Extract the [x, y] coordinate from the center of the cell holding the provided text.  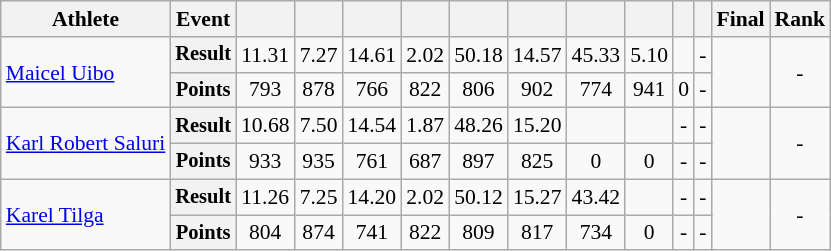
935 [319, 162]
809 [478, 233]
10.68 [266, 126]
15.27 [538, 197]
817 [538, 233]
14.61 [372, 55]
15.20 [538, 126]
Event [203, 19]
5.10 [649, 55]
687 [425, 162]
1.87 [425, 126]
Athlete [86, 19]
43.42 [596, 197]
7.50 [319, 126]
7.25 [319, 197]
Karl Robert Saluri [86, 144]
806 [478, 90]
48.26 [478, 126]
14.54 [372, 126]
874 [319, 233]
Final [740, 19]
14.20 [372, 197]
11.26 [266, 197]
766 [372, 90]
Maicel Uibo [86, 72]
774 [596, 90]
941 [649, 90]
902 [538, 90]
933 [266, 162]
761 [372, 162]
804 [266, 233]
897 [478, 162]
Rank [800, 19]
793 [266, 90]
11.31 [266, 55]
878 [319, 90]
734 [596, 233]
50.12 [478, 197]
825 [538, 162]
14.57 [538, 55]
45.33 [596, 55]
50.18 [478, 55]
741 [372, 233]
Karel Tilga [86, 214]
7.27 [319, 55]
